Locate the cell with the specified text and output its [x, y] center coordinate. 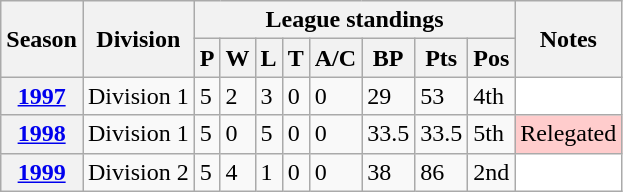
86 [442, 172]
4 [238, 172]
Notes [568, 39]
2 [238, 96]
BP [388, 58]
Pts [442, 58]
A/C [335, 58]
Division 2 [138, 172]
1 [268, 172]
Season [42, 39]
W [238, 58]
29 [388, 96]
Relegated [568, 134]
1998 [42, 134]
T [296, 58]
4th [492, 96]
3 [268, 96]
League standings [354, 20]
P [207, 58]
1999 [42, 172]
53 [442, 96]
2nd [492, 172]
Pos [492, 58]
1997 [42, 96]
Division [138, 39]
5th [492, 134]
38 [388, 172]
L [268, 58]
